Extract the (X, Y) coordinate from the center of the cell holding the provided text.  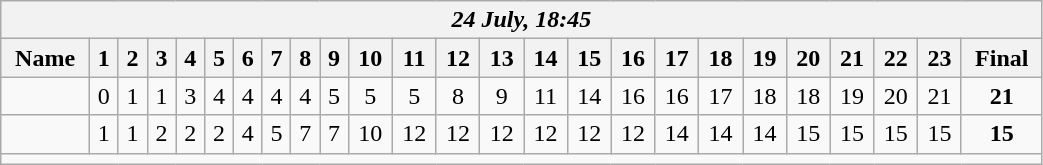
23 (940, 58)
22 (896, 58)
0 (104, 96)
24 July, 18:45 (522, 20)
6 (248, 58)
Final (1002, 58)
Name (46, 58)
13 (502, 58)
